From the cell containing the given text, extract its center point as (x, y) coordinate. 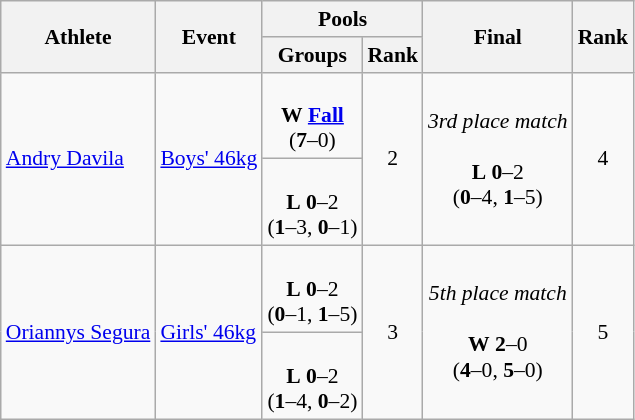
Girls' 46kg (208, 332)
2 (392, 158)
Final (498, 36)
W Fall(7–0) (312, 116)
Groups (312, 55)
Athlete (78, 36)
5 (604, 332)
Oriannys Segura (78, 332)
4 (604, 158)
3rd place matchL 0–2(0–4, 1–5) (498, 158)
L 0–2(1–3, 0–1) (312, 202)
5th place matchW 2–0(4–0, 5–0) (498, 332)
Pools (342, 19)
Boys' 46kg (208, 158)
3 (392, 332)
Andry Davila (78, 158)
L 0–2(0–1, 1–5) (312, 290)
Event (208, 36)
L 0–2(1–4, 0–2) (312, 376)
